For the text-containing cell, return its midpoint in (X, Y) coordinate format. 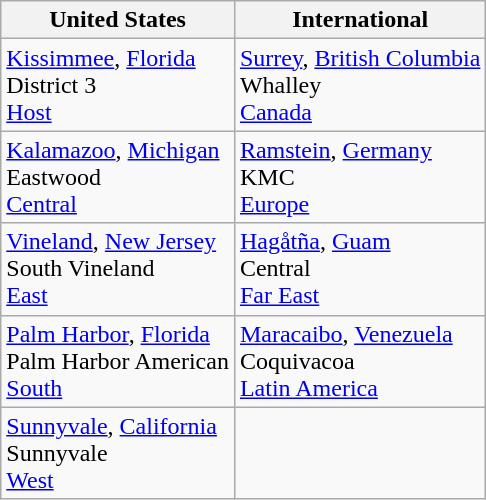
Maracaibo, VenezuelaCoquivacoaLatin America (360, 361)
Kalamazoo, MichiganEastwoodCentral (118, 177)
Sunnyvale, CaliforniaSunnyvaleWest (118, 453)
Surrey, British ColumbiaWhalleyCanada (360, 85)
Kissimmee, FloridaDistrict 3Host (118, 85)
Palm Harbor, FloridaPalm Harbor AmericanSouth (118, 361)
Vineland, New JerseySouth VinelandEast (118, 269)
Hagåtña, GuamCentralFar East (360, 269)
United States (118, 20)
International (360, 20)
Ramstein, GermanyKMCEurope (360, 177)
